Pinpoint the cell where the given text exists, returning its (x, y) midpoint coordinate. 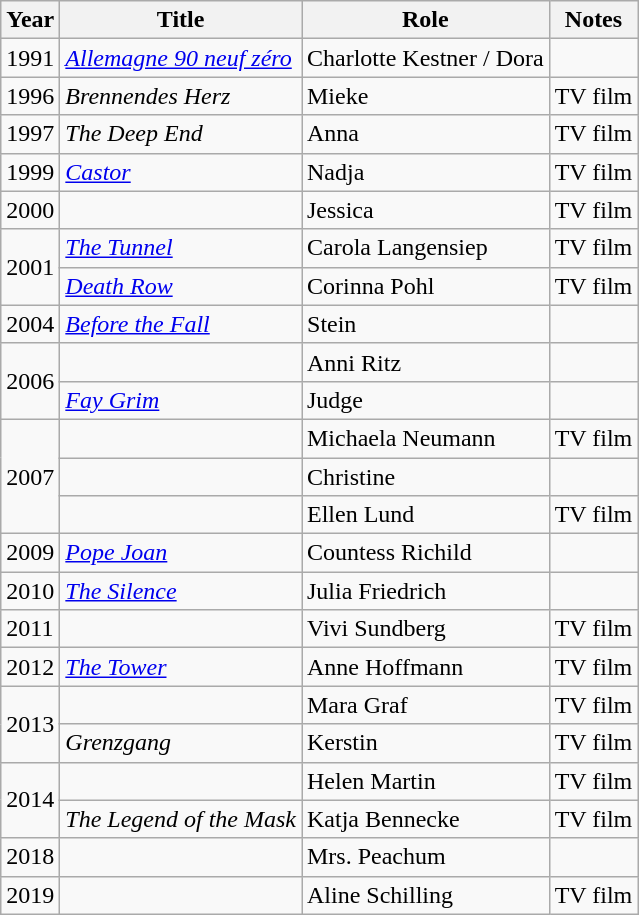
The Tower (181, 667)
The Silence (181, 591)
The Deep End (181, 134)
2012 (30, 667)
2014 (30, 800)
Allemagne 90 neuf zéro (181, 58)
2013 (30, 724)
2019 (30, 895)
Michaela Neumann (426, 438)
Mieke (426, 96)
Ellen Lund (426, 515)
2010 (30, 591)
Brennendes Herz (181, 96)
Jessica (426, 210)
Fay Grim (181, 400)
1996 (30, 96)
Charlotte Kestner / Dora (426, 58)
2000 (30, 210)
2001 (30, 267)
2011 (30, 629)
1991 (30, 58)
Julia Friedrich (426, 591)
Before the Fall (181, 324)
Nadja (426, 172)
Grenzgang (181, 743)
Katja Bennecke (426, 819)
Judge (426, 400)
The Legend of the Mask (181, 819)
Countess Richild (426, 553)
Castor (181, 172)
Mrs. Peachum (426, 857)
Pope Joan (181, 553)
2004 (30, 324)
2009 (30, 553)
2006 (30, 381)
Anna (426, 134)
Mara Graf (426, 705)
Title (181, 20)
Kerstin (426, 743)
Role (426, 20)
Christine (426, 477)
1997 (30, 134)
Year (30, 20)
Anne Hoffmann (426, 667)
Stein (426, 324)
2007 (30, 476)
The Tunnel (181, 248)
Vivi Sundberg (426, 629)
Anni Ritz (426, 362)
Aline Schilling (426, 895)
Helen Martin (426, 781)
Notes (594, 20)
Carola Langensiep (426, 248)
Corinna Pohl (426, 286)
1999 (30, 172)
2018 (30, 857)
Death Row (181, 286)
